Provide the (X, Y) coordinate of the cell's center where the given text is located.  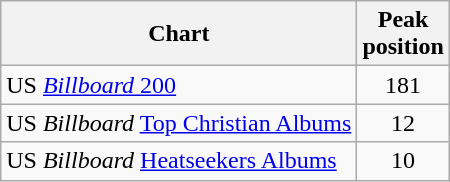
181 (403, 85)
Peakposition (403, 34)
12 (403, 123)
10 (403, 161)
US Billboard Top Christian Albums (179, 123)
US Billboard 200 (179, 85)
US Billboard Heatseekers Albums (179, 161)
Chart (179, 34)
